Return the [x, y] coordinate for the center point of the cell that contains the specified text.  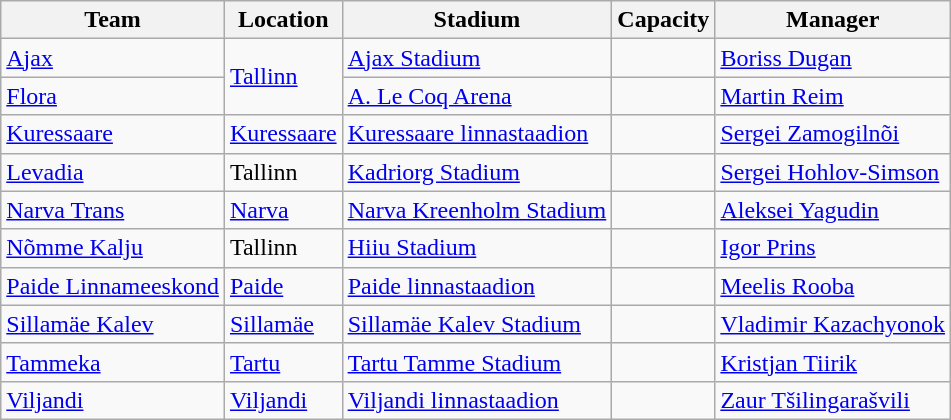
Narva Kreenholm Stadium [477, 210]
Nõmme Kalju [113, 248]
Flora [113, 96]
Ajax Stadium [477, 58]
Capacity [664, 20]
Sillamäe [283, 324]
Tartu [283, 362]
Narva Trans [113, 210]
Boriss Dugan [833, 58]
Kadriorg Stadium [477, 172]
Team [113, 20]
Sergei Zamogilnõi [833, 134]
Narva [283, 210]
Igor Prins [833, 248]
Meelis Rooba [833, 286]
Manager [833, 20]
Kristjan Tiirik [833, 362]
Paide Linnameeskond [113, 286]
A. Le Coq Arena [477, 96]
Location [283, 20]
Viljandi linnastaadion [477, 400]
Aleksei Yagudin [833, 210]
Sillamäe Kalev Stadium [477, 324]
Paide linnastaadion [477, 286]
Tammeka [113, 362]
Tartu Tamme Stadium [477, 362]
Paide [283, 286]
Stadium [477, 20]
Zaur Tšilingarašvili [833, 400]
Martin Reim [833, 96]
Vladimir Kazachyonok [833, 324]
Sergei Hohlov-Simson [833, 172]
Ajax [113, 58]
Hiiu Stadium [477, 248]
Sillamäe Kalev [113, 324]
Kuressaare linnastaadion [477, 134]
Levadia [113, 172]
